Detect which cell encompasses the target text, then output its (x, y) center coordinate. 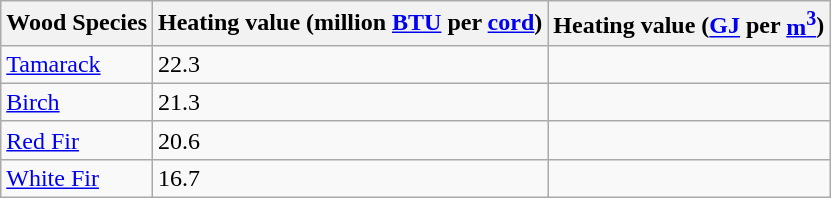
Heating value (million BTU per cord) (350, 24)
Wood Species (77, 24)
Tamarack (77, 64)
Red Fir (77, 140)
21.3 (350, 102)
White Fir (77, 178)
16.7 (350, 178)
Birch (77, 102)
20.6 (350, 140)
Heating value (GJ per m3) (689, 24)
22.3 (350, 64)
